Identify which cell holds the provided text, then report its [x, y] central coordinate. 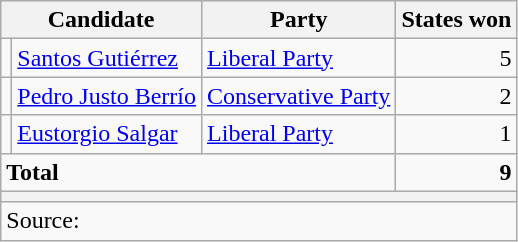
1 [456, 134]
Eustorgio Salgar [107, 134]
5 [456, 58]
Candidate [102, 20]
States won [456, 20]
Pedro Justo Berrío [107, 96]
Source: [259, 221]
Conservative Party [299, 96]
9 [456, 172]
2 [456, 96]
Santos Gutiérrez [107, 58]
Total [198, 172]
Party [299, 20]
